Capture the cell that displays the provided text and extract its [x, y] central coordinate. 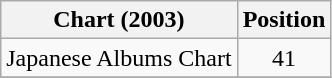
Japanese Albums Chart [119, 58]
41 [284, 58]
Chart (2003) [119, 20]
Position [284, 20]
